For the text-containing cell, return its midpoint in [x, y] coordinate format. 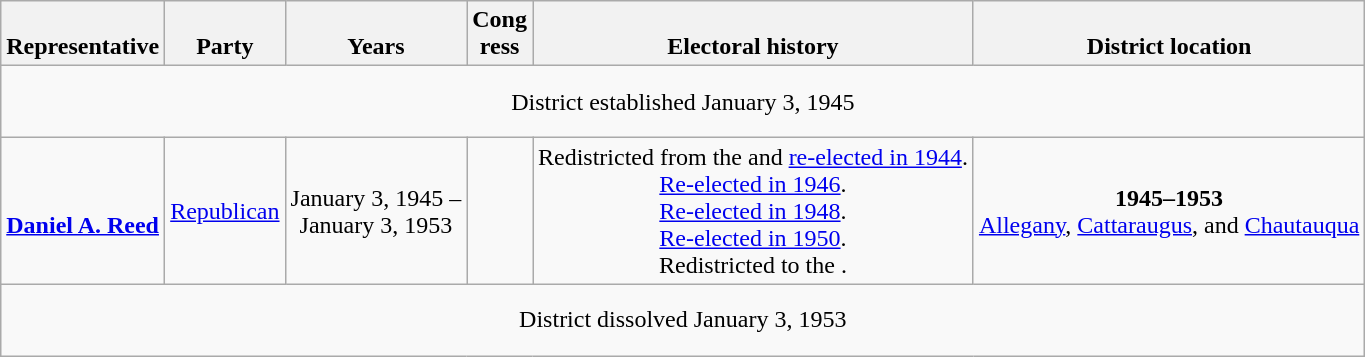
1945–1953Allegany, Cattaraugus, and Chautauqua [1168, 211]
Redistricted from the and re-elected in 1944.Re-elected in 1946.Re-elected in 1948.Re-elected in 1950.Redistricted to the . [752, 211]
Years [376, 34]
January 3, 1945 –January 3, 1953 [376, 211]
District established January 3, 1945 [683, 102]
Electoral history [752, 34]
Representative [83, 34]
District location [1168, 34]
District dissolved January 3, 1953 [683, 320]
Republican [225, 211]
Party [225, 34]
Congress [500, 34]
Daniel A. Reed [83, 211]
